From the cell containing the given text, extract its center point as [x, y] coordinate. 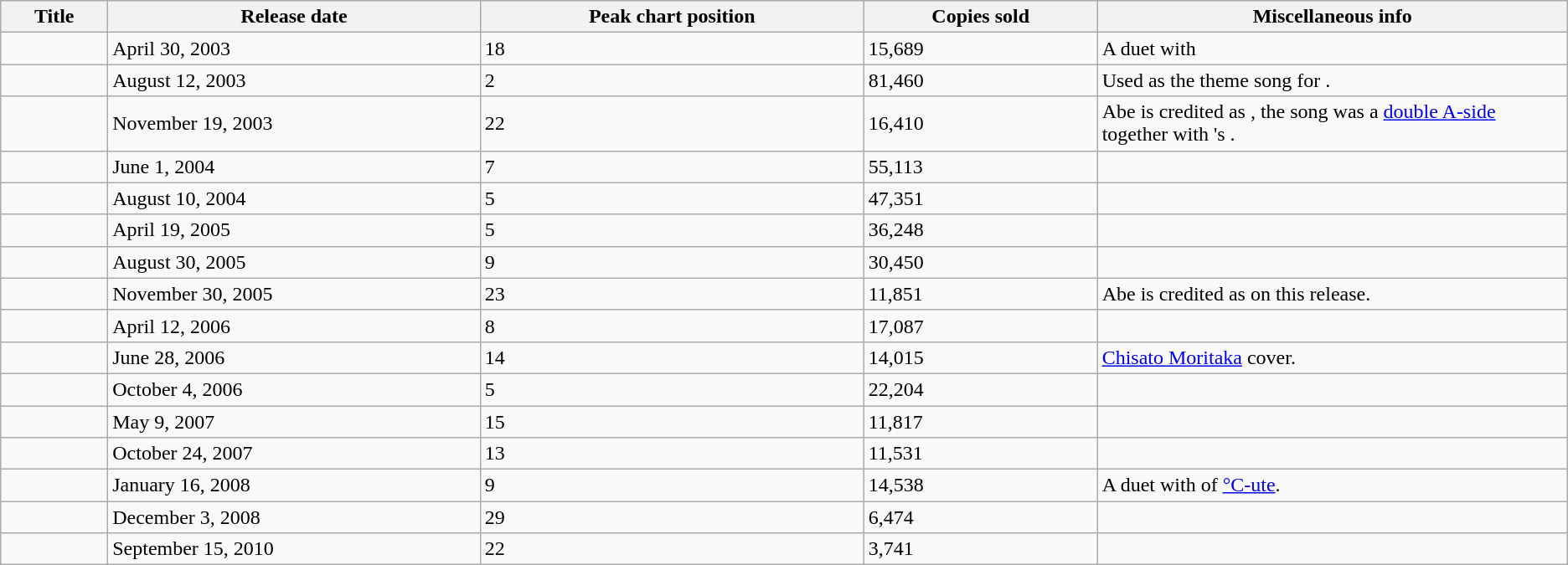
October 24, 2007 [295, 454]
14 [672, 357]
Abe is credited as on this release. [1332, 294]
30,450 [980, 262]
55,113 [980, 167]
Copies sold [980, 17]
December 3, 2008 [295, 517]
18 [672, 49]
16,410 [980, 124]
Used as the theme song for . [1332, 80]
September 15, 2010 [295, 549]
11,817 [980, 421]
Miscellaneous info [1332, 17]
April 30, 2003 [295, 49]
8 [672, 326]
23 [672, 294]
14,538 [980, 485]
Chisato Moritaka cover. [1332, 357]
22,204 [980, 389]
15,689 [980, 49]
7 [672, 167]
81,460 [980, 80]
Abe is credited as , the song was a double A-side together with 's . [1332, 124]
August 30, 2005 [295, 262]
14,015 [980, 357]
May 9, 2007 [295, 421]
11,531 [980, 454]
August 10, 2004 [295, 198]
June 28, 2006 [295, 357]
13 [672, 454]
April 19, 2005 [295, 230]
Peak chart position [672, 17]
2 [672, 80]
November 19, 2003 [295, 124]
3,741 [980, 549]
17,087 [980, 326]
April 12, 2006 [295, 326]
A duet with [1332, 49]
November 30, 2005 [295, 294]
Release date [295, 17]
A duet with of °C-ute. [1332, 485]
47,351 [980, 198]
36,248 [980, 230]
October 4, 2006 [295, 389]
August 12, 2003 [295, 80]
11,851 [980, 294]
June 1, 2004 [295, 167]
Title [54, 17]
6,474 [980, 517]
29 [672, 517]
15 [672, 421]
January 16, 2008 [295, 485]
